Pinpoint the cell where the given text exists, returning its [x, y] midpoint coordinate. 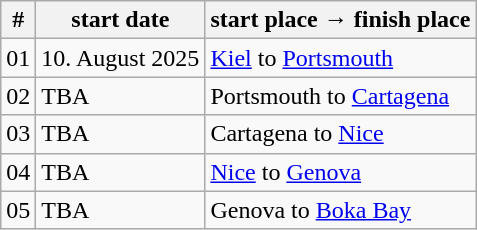
Genova to Boka Bay [340, 210]
start place → finish place [340, 20]
05 [18, 210]
10. August 2025 [120, 58]
02 [18, 96]
start date [120, 20]
04 [18, 172]
Portsmouth to Cartagena [340, 96]
Kiel to Portsmouth [340, 58]
03 [18, 134]
01 [18, 58]
# [18, 20]
Cartagena to Nice [340, 134]
Nice to Genova [340, 172]
